Search for the cell housing the specified text and yield its [x, y] center coordinate. 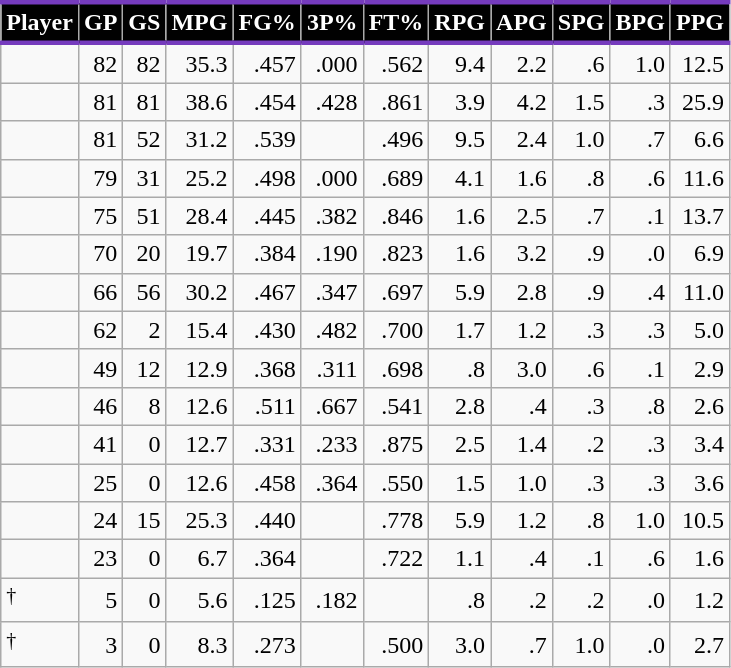
30.2 [200, 292]
8 [144, 406]
3.2 [522, 254]
2 [144, 330]
.511 [267, 406]
3.9 [460, 102]
35.3 [200, 63]
.382 [332, 216]
2.4 [522, 140]
12 [144, 368]
FT% [396, 22]
2.2 [522, 63]
APG [522, 22]
.498 [267, 178]
.233 [332, 444]
PPG [700, 22]
6.7 [200, 559]
FG% [267, 22]
.457 [267, 63]
28.4 [200, 216]
79 [100, 178]
23 [100, 559]
.368 [267, 368]
.698 [396, 368]
15 [144, 521]
62 [100, 330]
6.6 [700, 140]
5 [100, 600]
.823 [396, 254]
.428 [332, 102]
Player [40, 22]
.700 [396, 330]
.454 [267, 102]
GP [100, 22]
49 [100, 368]
8.3 [200, 644]
.190 [332, 254]
.667 [332, 406]
.311 [332, 368]
10.5 [700, 521]
1.4 [522, 444]
25 [100, 483]
.273 [267, 644]
GS [144, 22]
15.4 [200, 330]
19.7 [200, 254]
.182 [332, 600]
.496 [396, 140]
41 [100, 444]
3.6 [700, 483]
12.9 [200, 368]
6.9 [700, 254]
20 [144, 254]
31.2 [200, 140]
11.0 [700, 292]
.875 [396, 444]
3 [100, 644]
12.5 [700, 63]
.846 [396, 216]
.467 [267, 292]
.430 [267, 330]
2.6 [700, 406]
70 [100, 254]
5.0 [700, 330]
1.1 [460, 559]
9.4 [460, 63]
11.6 [700, 178]
52 [144, 140]
.778 [396, 521]
24 [100, 521]
.125 [267, 600]
.440 [267, 521]
56 [144, 292]
.500 [396, 644]
.539 [267, 140]
25.3 [200, 521]
MPG [200, 22]
38.6 [200, 102]
RPG [460, 22]
2.9 [700, 368]
51 [144, 216]
2.7 [700, 644]
4.2 [522, 102]
.689 [396, 178]
.445 [267, 216]
66 [100, 292]
.550 [396, 483]
3P% [332, 22]
BPG [640, 22]
.722 [396, 559]
.482 [332, 330]
9.5 [460, 140]
.384 [267, 254]
.541 [396, 406]
4.1 [460, 178]
.347 [332, 292]
46 [100, 406]
.697 [396, 292]
.562 [396, 63]
3.4 [700, 444]
5.6 [200, 600]
13.7 [700, 216]
SPG [581, 22]
.861 [396, 102]
.458 [267, 483]
.331 [267, 444]
25.9 [700, 102]
31 [144, 178]
25.2 [200, 178]
1.7 [460, 330]
12.7 [200, 444]
75 [100, 216]
